Find where the given text appears and provide that cell's center as [x, y] coordinate. 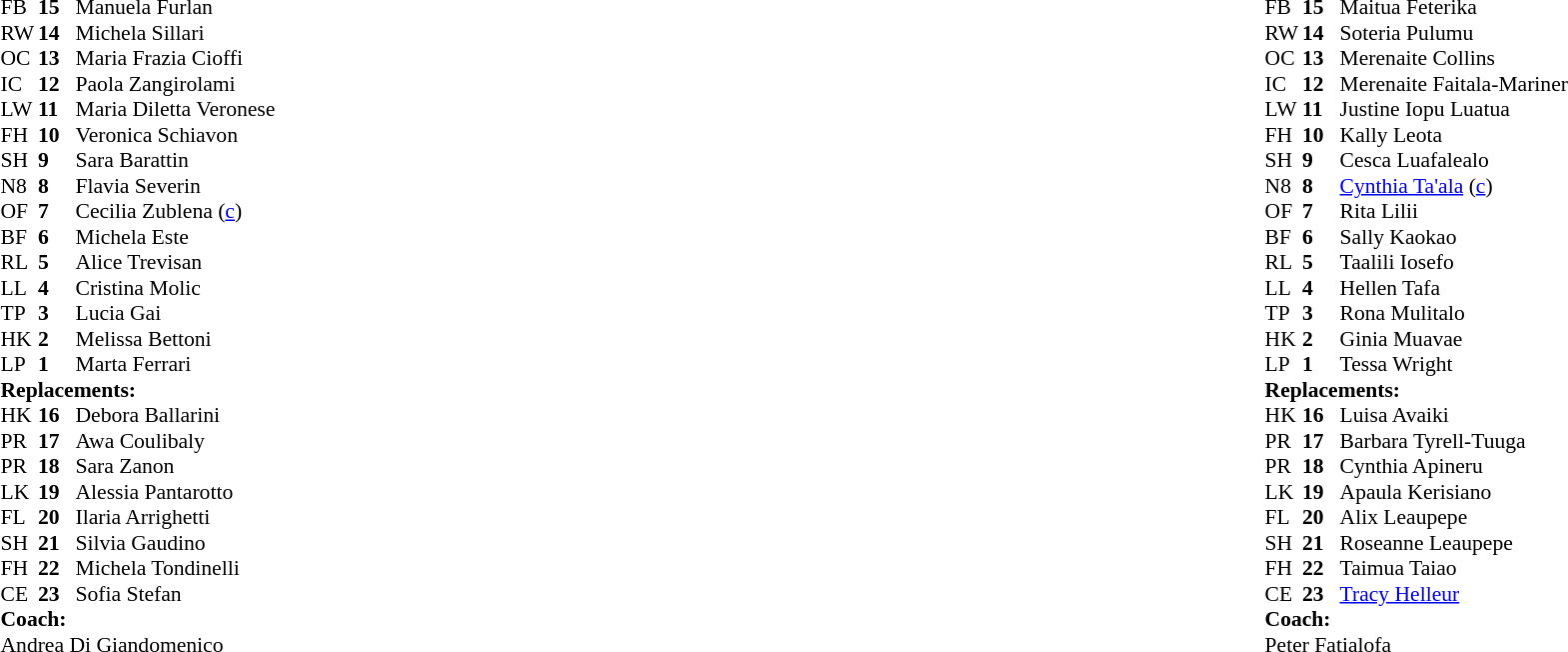
Roseanne Leaupepe [1454, 543]
Flavia Severin [176, 186]
Rita Lilii [1454, 211]
Soteria Pulumu [1454, 33]
Taalili Iosefo [1454, 263]
Maria Frazia Cioffi [176, 59]
Sally Kaokao [1454, 237]
Veronica Schiavon [176, 135]
Luisa Avaiki [1454, 415]
Ilaria Arrighetti [176, 517]
Justine Iopu Luatua [1454, 109]
Sofia Stefan [176, 594]
Michela Sillari [176, 33]
Kally Leota [1454, 135]
Debora Ballarini [176, 415]
Tracy Helleur [1454, 594]
Cesca Luafalealo [1454, 161]
Sara Barattin [176, 161]
Merenaite Collins [1454, 59]
Rona Mulitalo [1454, 313]
Michela Este [176, 237]
Taimua Taiao [1454, 569]
Alix Leaupepe [1454, 517]
Lucia Gai [176, 313]
Ginia Muavae [1454, 339]
Merenaite Faitala-Mariner [1454, 84]
Barbara Tyrell-Tuuga [1454, 441]
Silvia Gaudino [176, 543]
Apaula Kerisiano [1454, 492]
Cecilia Zublena (c) [176, 211]
Sara Zanon [176, 467]
Alessia Pantarotto [176, 492]
Awa Coulibaly [176, 441]
Alice Trevisan [176, 263]
Cristina Molic [176, 288]
Michela Tondinelli [176, 569]
Marta Ferrari [176, 365]
Cynthia Apineru [1454, 467]
Maria Diletta Veronese [176, 109]
Paola Zangirolami [176, 84]
Tessa Wright [1454, 365]
Cynthia Ta'ala (c) [1454, 186]
Hellen Tafa [1454, 288]
Melissa Bettoni [176, 339]
